Return [X, Y] of the center of cell containing provided text 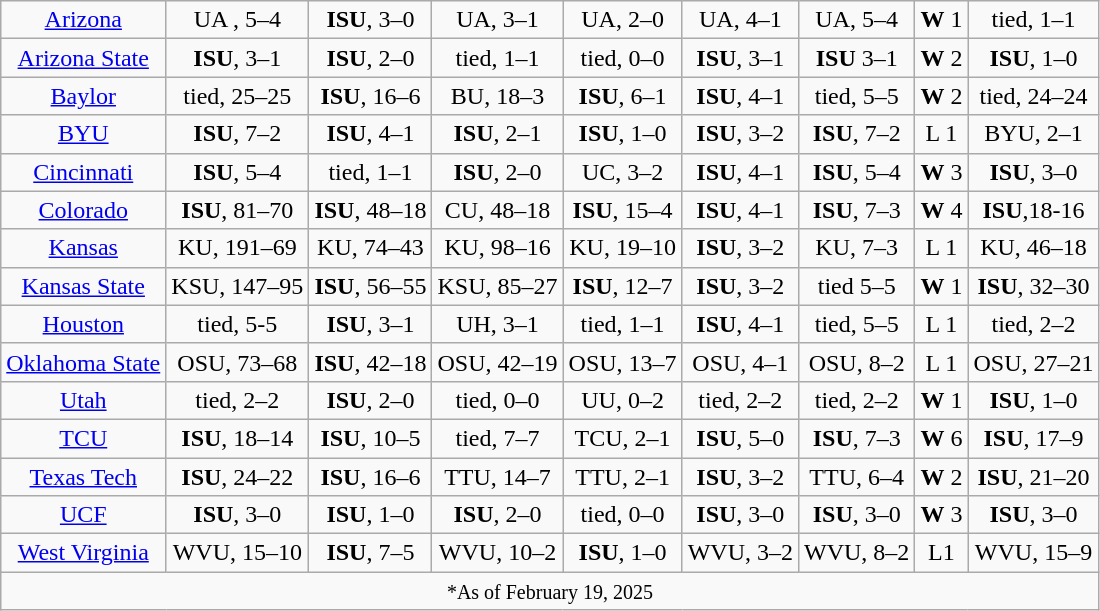
Cincinnati [84, 172]
ISU, 42–18 [370, 362]
ISU, 6–1 [622, 96]
ISU, 81–70 [238, 210]
Kansas State [84, 286]
KSU, 147–95 [238, 286]
Kansas [84, 248]
W 6 [942, 438]
West Virginia [84, 553]
UA, 3–1 [498, 20]
KU, 98–16 [498, 248]
UA, 5–4 [857, 20]
Arizona [84, 20]
WVU, 15–10 [238, 553]
ISU,18-16 [1034, 210]
ISU, 32–30 [1034, 286]
UA, 2–0 [622, 20]
tied, 25–25 [238, 96]
KU, 74–43 [370, 248]
OSU, 4–1 [740, 362]
*As of February 19, 2025 [550, 591]
WVU, 3–2 [740, 553]
UA, 4–1 [740, 20]
L1 [942, 553]
UCF [84, 515]
tied, 5-5 [238, 324]
ISU, 56–55 [370, 286]
OSU, 73–68 [238, 362]
Houston [84, 324]
tied, 7–7 [498, 438]
TCU [84, 438]
TTU, 6–4 [857, 477]
tied 5–5 [857, 286]
WVU, 15–9 [1034, 553]
BYU, 2–1 [1034, 134]
OSU, 8–2 [857, 362]
Texas Tech [84, 477]
ISU, 15–4 [622, 210]
KU, 191–69 [238, 248]
UA , 5–4 [238, 20]
KU, 7–3 [857, 248]
BYU [84, 134]
UU, 0–2 [622, 400]
WVU, 10–2 [498, 553]
CU, 48–18 [498, 210]
ISU, 17–9 [1034, 438]
ISU, 21–20 [1034, 477]
OSU, 27–21 [1034, 362]
Arizona State [84, 58]
ISU, 10–5 [370, 438]
KU, 46–18 [1034, 248]
tied, 24–24 [1034, 96]
ISU, 48–18 [370, 210]
TTU, 14–7 [498, 477]
TCU, 2–1 [622, 438]
KU, 19–10 [622, 248]
ISU, 2–1 [498, 134]
KSU, 85–27 [498, 286]
WVU, 8–2 [857, 553]
OSU, 13–7 [622, 362]
Baylor [84, 96]
ISU, 5–0 [740, 438]
ISU 3–1 [857, 58]
BU, 18–3 [498, 96]
ISU, 24–22 [238, 477]
Colorado [84, 210]
Oklahoma State [84, 362]
UC, 3–2 [622, 172]
W 4 [942, 210]
UH, 3–1 [498, 324]
Utah [84, 400]
ISU, 18–14 [238, 438]
ISU, 7–5 [370, 553]
OSU, 42–19 [498, 362]
TTU, 2–1 [622, 477]
ISU, 12–7 [622, 286]
